From the cell containing the given text, extract its center point as (X, Y) coordinate. 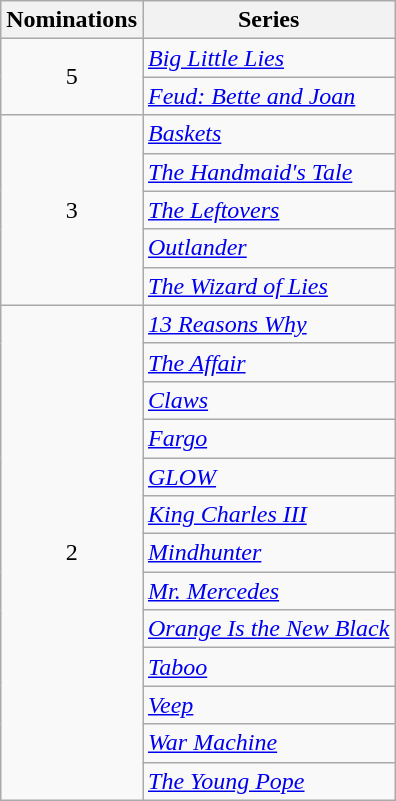
GLOW (268, 477)
Nominations (72, 20)
Claws (268, 400)
The Affair (268, 362)
Orange Is the New Black (268, 629)
The Leftovers (268, 210)
Taboo (268, 667)
The Handmaid's Tale (268, 172)
Series (268, 20)
Veep (268, 705)
2 (72, 552)
The Wizard of Lies (268, 286)
3 (72, 210)
13 Reasons Why (268, 324)
5 (72, 77)
Mr. Mercedes (268, 591)
The Young Pope (268, 781)
Outlander (268, 248)
Mindhunter (268, 553)
Baskets (268, 134)
Big Little Lies (268, 58)
War Machine (268, 743)
Feud: Bette and Joan (268, 96)
Fargo (268, 438)
King Charles III (268, 515)
